Return the (X, Y) coordinate for the center point of the cell that contains the specified text.  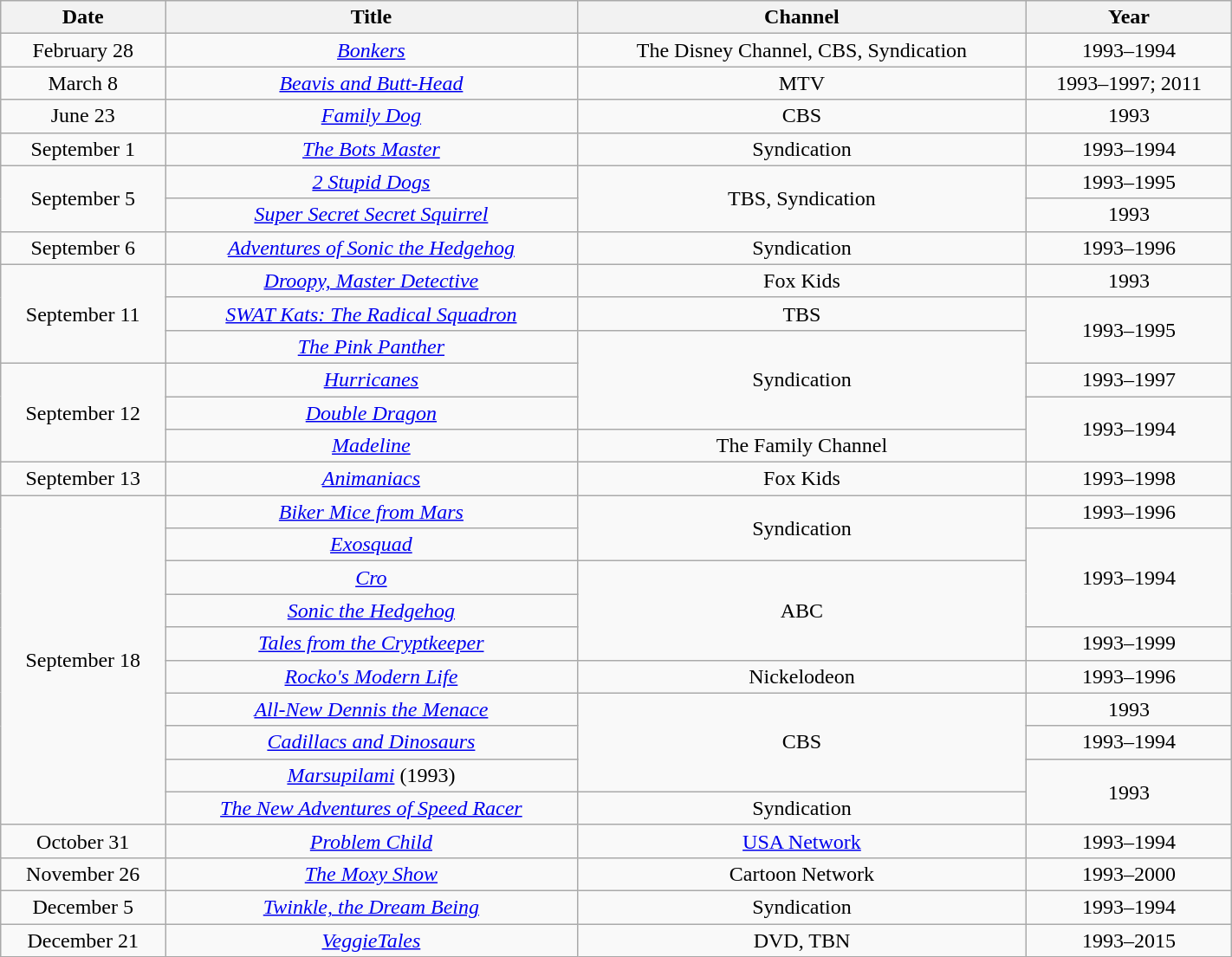
Problem Child (371, 841)
SWAT Kats: The Radical Squadron (371, 314)
Marsupilami (1993) (371, 775)
VeggieTales (371, 940)
September 18 (83, 660)
1993–1997; 2011 (1129, 83)
Beavis and Butt-Head (371, 83)
USA Network (802, 841)
December 21 (83, 940)
Rocko's Modern Life (371, 676)
September 12 (83, 412)
Year (1129, 17)
Title (371, 17)
Family Dog (371, 116)
1993–1997 (1129, 379)
TBS, Syndication (802, 198)
September 6 (83, 248)
Cadillacs and Dinosaurs (371, 742)
The Disney Channel, CBS, Syndication (802, 50)
September 13 (83, 479)
December 5 (83, 907)
1993–2015 (1129, 940)
June 23 (83, 116)
September 1 (83, 149)
1993–2000 (1129, 874)
Droopy, Master Detective (371, 281)
2 Stupid Dogs (371, 182)
MTV (802, 83)
Exosquad (371, 545)
November 26 (83, 874)
The Moxy Show (371, 874)
Hurricanes (371, 379)
The Family Channel (802, 446)
Nickelodeon (802, 676)
Cro (371, 578)
October 31 (83, 841)
Tales from the Cryptkeeper (371, 643)
All-New Dennis the Menace (371, 709)
1993–1998 (1129, 479)
September 5 (83, 198)
September 11 (83, 314)
Date (83, 17)
Biker Mice from Mars (371, 512)
DVD, TBN (802, 940)
Twinkle, the Dream Being (371, 907)
The Bots Master (371, 149)
Super Secret Secret Squirrel (371, 215)
Channel (802, 17)
The Pink Panther (371, 346)
Bonkers (371, 50)
Adventures of Sonic the Hedgehog (371, 248)
TBS (802, 314)
1993–1999 (1129, 643)
Cartoon Network (802, 874)
Double Dragon (371, 413)
Animaniacs (371, 479)
ABC (802, 611)
Madeline (371, 446)
March 8 (83, 83)
Sonic the Hedgehog (371, 611)
The New Adventures of Speed Racer (371, 808)
February 28 (83, 50)
